Output the [x, y] coordinate of the center of the cell containing the given text.  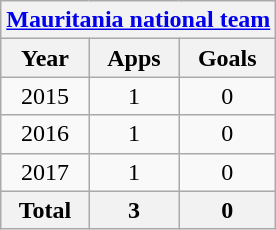
Year [45, 58]
3 [134, 210]
2017 [45, 172]
Mauritania national team [138, 20]
Goals [228, 58]
Apps [134, 58]
2016 [45, 134]
Total [45, 210]
2015 [45, 96]
